Detect which cell encompasses the target text, then output its [x, y] center coordinate. 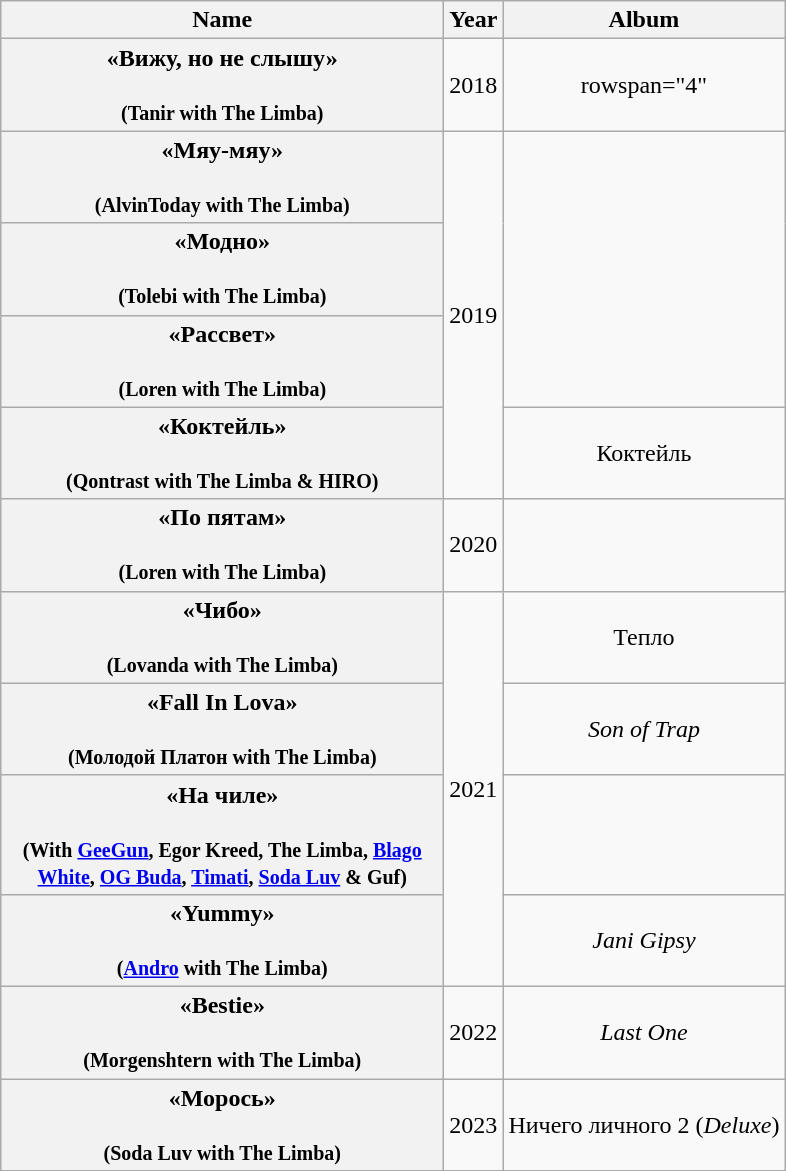
Jani Gipsy [644, 940]
«Мяу-мяу»(AlvinToday with The Limba) [222, 177]
2019 [474, 315]
Коктейль [644, 453]
Album [644, 20]
2018 [474, 85]
«Рассвет»(Loren with The Limba) [222, 361]
Тепло [644, 637]
«Морось»(Soda Luv with The Limba) [222, 1124]
«Yummy»(Andro with The Limba) [222, 940]
«Вижу, но не слышу»(Tanir with The Limba) [222, 85]
Year [474, 20]
«Bestie»(Morgenshtern with The Limba) [222, 1032]
Name [222, 20]
2022 [474, 1032]
«Чибо»(Lovanda with The Limba) [222, 637]
Last One [644, 1032]
Ничего личного 2 (Deluxe) [644, 1124]
«Коктейль»(Qontrast with The Limba & HIRO) [222, 453]
«Модно»(Tolebi with The Limba) [222, 269]
«Fall In Lova»(Молодой Платон with The Limba) [222, 729]
2021 [474, 788]
«На чиле»(With GeeGun, Egor Kreed, The Limba, Blago White, OG Buda, Timati, Soda Luv & Guf) [222, 834]
Son of Trap [644, 729]
2023 [474, 1124]
2020 [474, 545]
«По пятам»(Loren with The Limba) [222, 545]
rowspan="4" [644, 85]
